Search for the cell housing the specified text and yield its [x, y] center coordinate. 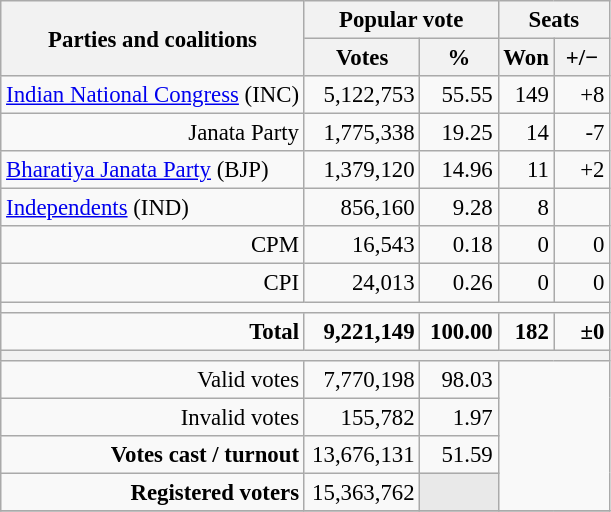
±0 [582, 331]
CPM [153, 245]
100.00 [459, 331]
1,775,338 [362, 133]
11 [526, 170]
8 [526, 208]
14 [526, 133]
9,221,149 [362, 331]
Votes cast / turnout [153, 455]
19.25 [459, 133]
+2 [582, 170]
-7 [582, 133]
Total [153, 331]
Invalid votes [153, 417]
856,160 [362, 208]
7,770,198 [362, 379]
% [459, 58]
0.26 [459, 283]
155,782 [362, 417]
13,676,131 [362, 455]
Independents (IND) [153, 208]
15,363,762 [362, 492]
182 [526, 331]
Valid votes [153, 379]
1.97 [459, 417]
5,122,753 [362, 95]
Bharatiya Janata Party (BJP) [153, 170]
98.03 [459, 379]
Seats [554, 20]
Won [526, 58]
24,013 [362, 283]
Registered voters [153, 492]
+/− [582, 58]
51.59 [459, 455]
Popular vote [401, 20]
Parties and coalitions [153, 38]
Indian National Congress (INC) [153, 95]
55.55 [459, 95]
Janata Party [153, 133]
0.18 [459, 245]
16,543 [362, 245]
Votes [362, 58]
9.28 [459, 208]
14.96 [459, 170]
1,379,120 [362, 170]
+8 [582, 95]
149 [526, 95]
CPI [153, 283]
